Pinpoint the cell where the given text exists, returning its [X, Y] midpoint coordinate. 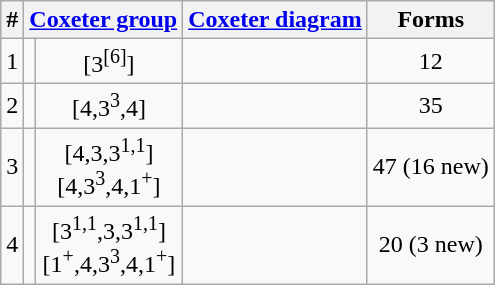
Coxeter diagram [276, 20]
Coxeter group [104, 20]
47 (16 new) [430, 167]
3 [12, 167]
12 [430, 62]
35 [430, 106]
# [12, 20]
20 (3 new) [430, 245]
[3[6]] [108, 62]
[4,33,4] [108, 106]
[31,1,3,31,1][1+,4,33,4,1+] [108, 245]
4 [12, 245]
Forms [430, 20]
2 [12, 106]
1 [12, 62]
[4,3,31,1][4,33,4,1+] [108, 167]
